Locate the cell with the specified text and output its [X, Y] center coordinate. 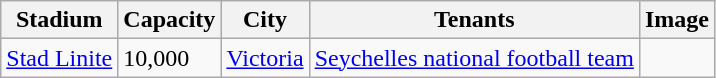
Image [676, 20]
Stadium [60, 20]
Stad Linite [60, 58]
Capacity [170, 20]
10,000 [170, 58]
City [265, 20]
Victoria [265, 58]
Tenants [474, 20]
Seychelles national football team [474, 58]
